Determine the (x, y) coordinate at the center of the cell enclosing the given text.  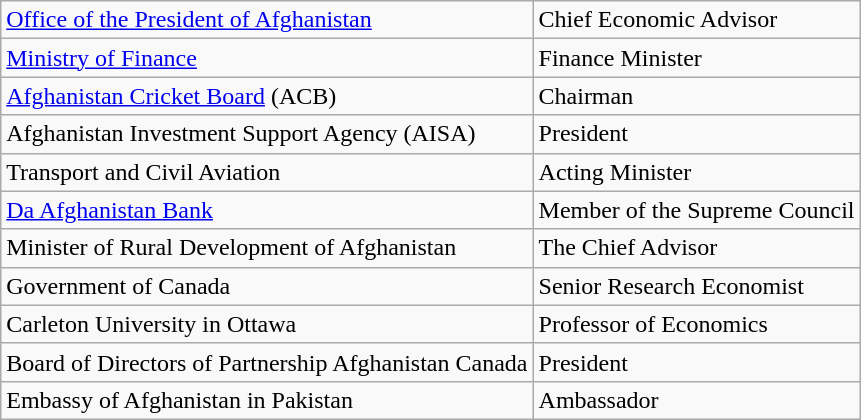
Afghanistan Investment Support Agency (AISA) (267, 134)
Ministry of Finance (267, 58)
Da Afghanistan Bank (267, 210)
Acting Minister (696, 172)
Office of the President of Afghanistan (267, 20)
Finance Minister (696, 58)
Member of the Supreme Council (696, 210)
Senior Research Economist (696, 286)
Ambassador (696, 400)
Professor of Economics (696, 324)
Transport and Civil Aviation (267, 172)
Board of Directors of Partnership Afghanistan Canada (267, 362)
Carleton University in Ottawa (267, 324)
Afghanistan Cricket Board (ACB) (267, 96)
Minister of Rural Development of Afghanistan (267, 248)
Embassy of Afghanistan in Pakistan (267, 400)
Chief Economic Advisor (696, 20)
Chairman (696, 96)
The Chief Advisor (696, 248)
Government of Canada (267, 286)
